Find where the given text appears and provide that cell's center as (X, Y) coordinate. 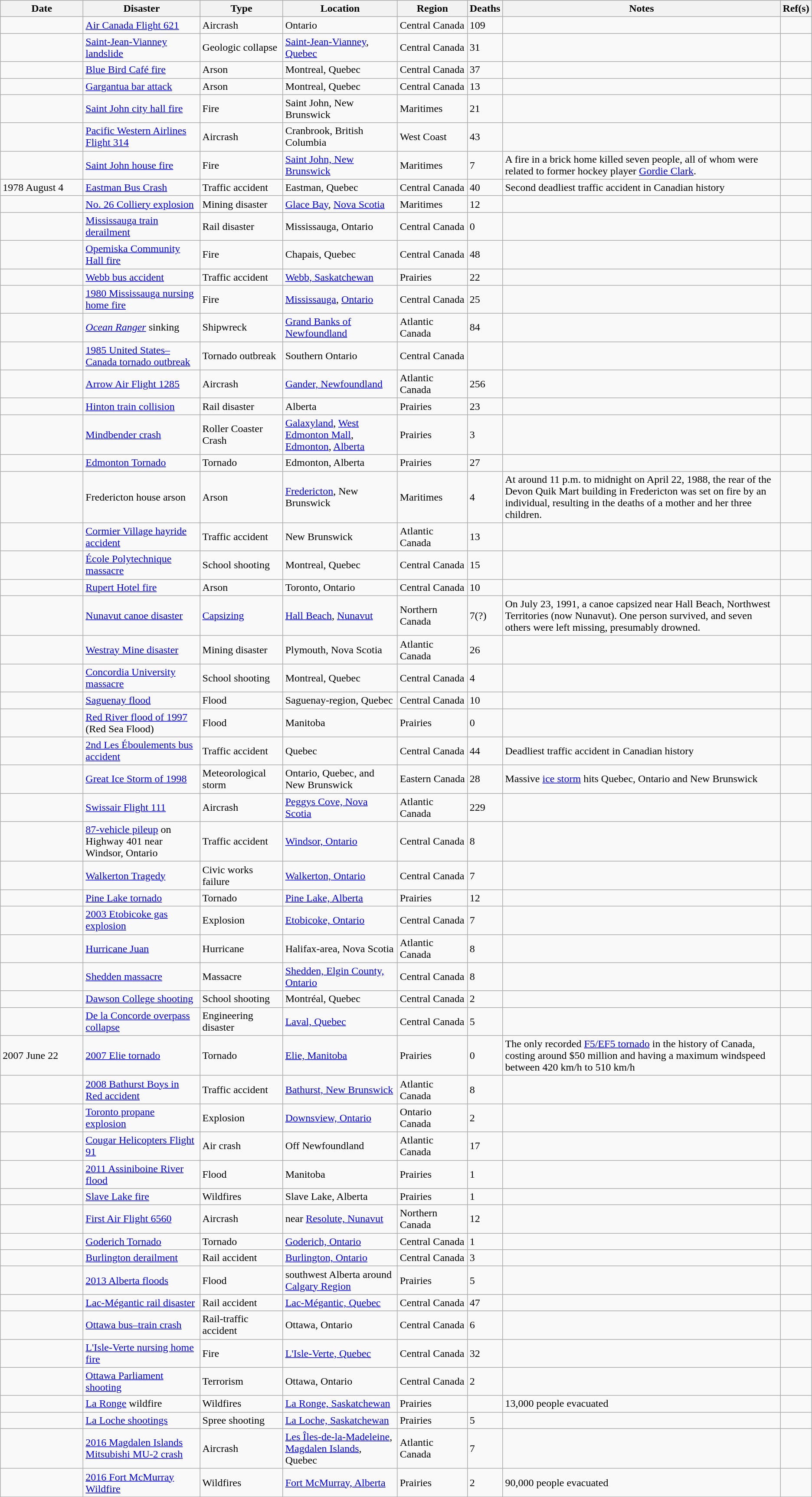
Rupert Hotel fire (141, 587)
Cougar Helicopters Flight 91 (141, 1146)
Ref(s) (796, 9)
87-vehicle pileup on Highway 401 near Windsor, Ontario (141, 842)
Geologic collapse (241, 48)
Alberta (340, 406)
21 (485, 108)
Plymouth, Nova Scotia (340, 650)
Galaxyland, West Edmonton Mall, Edmonton, Alberta (340, 435)
40 (485, 187)
Massacre (241, 977)
École Polytechnique massacre (141, 565)
Ontario Canada (432, 1117)
Hurricane (241, 948)
Ontario, Quebec, and New Brunswick (340, 779)
Cranbrook, British Columbia (340, 137)
Arrow Air Flight 1285 (141, 384)
17 (485, 1146)
Slave Lake fire (141, 1197)
Westray Mine disaster (141, 650)
28 (485, 779)
Elie, Manitoba (340, 1055)
Ottawa bus–train crash (141, 1325)
First Air Flight 6560 (141, 1219)
Saint-Jean-Vianney, Quebec (340, 48)
Webb, Saskatchewan (340, 277)
Shedden massacre (141, 977)
Air Canada Flight 621 (141, 25)
Saint-Jean-Vianney landslide (141, 48)
Lac-Mégantic rail disaster (141, 1303)
Fredericton house arson (141, 497)
Blue Bird Café fire (141, 70)
Goderich Tornado (141, 1241)
44 (485, 751)
Peggys Cove, Nova Scotia (340, 808)
Ontario (340, 25)
2008 Bathurst Boys in Red accident (141, 1090)
Walkerton, Ontario (340, 875)
2003 Etobicoke gas explosion (141, 920)
2013 Alberta floods (141, 1281)
Engineering disaster (241, 1021)
Terrorism (241, 1381)
Saguenay flood (141, 700)
229 (485, 808)
Halifax-area, Nova Scotia (340, 948)
Laval, Quebec (340, 1021)
43 (485, 137)
Walkerton Tragedy (141, 875)
Quebec (340, 751)
Grand Banks of Newfoundland (340, 328)
Meteorological storm (241, 779)
27 (485, 463)
23 (485, 406)
7(?) (485, 616)
Saguenay-region, Quebec (340, 700)
Region (432, 9)
Burlington, Ontario (340, 1258)
256 (485, 384)
109 (485, 25)
Notes (642, 9)
Burlington derailment (141, 1258)
Eastman, Quebec (340, 187)
6 (485, 1325)
26 (485, 650)
Montréal, Quebec (340, 999)
A fire in a brick home killed seven people, all of whom were related to former hockey player Gordie Clark. (642, 165)
Second deadliest traffic accident in Canadian history (642, 187)
Dawson College shooting (141, 999)
Spree shooting (241, 1420)
Shipwreck (241, 328)
Gargantua bar attack (141, 86)
47 (485, 1303)
Pacific Western Airlines Flight 314 (141, 137)
Rail-traffic accident (241, 1325)
31 (485, 48)
Gander, Newfoundland (340, 384)
Windsor, Ontario (340, 842)
No. 26 Colliery explosion (141, 204)
Opemiska Community Hall fire (141, 254)
New Brunswick (340, 537)
L'Isle-Verte nursing home fire (141, 1353)
2016 Magdalen Islands Mitsubishi MU-2 crash (141, 1448)
L'Isle-Verte, Quebec (340, 1353)
Tornado outbreak (241, 356)
Civic works failure (241, 875)
25 (485, 299)
Date (42, 9)
Webb bus accident (141, 277)
Swissair Flight 111 (141, 808)
Slave Lake, Alberta (340, 1197)
Hinton train collision (141, 406)
Disaster (141, 9)
Type (241, 9)
1985 United States–Canada tornado outbreak (141, 356)
Edmonton Tornado (141, 463)
Air crash (241, 1146)
Bathurst, New Brunswick (340, 1090)
Concordia University massacre (141, 678)
Lac-Mégantic, Quebec (340, 1303)
Fort McMurray, Alberta (340, 1483)
Les Îles-de-la-Madeleine, Magdalen Islands, Quebec (340, 1448)
Deaths (485, 9)
Great Ice Storm of 1998 (141, 779)
La Ronge wildfire (141, 1404)
Pine Lake tornado (141, 898)
Eastman Bus Crash (141, 187)
2007 Elie tornado (141, 1055)
Shedden, Elgin County, Ontario (340, 977)
Hurricane Juan (141, 948)
Off Newfoundland (340, 1146)
2011 Assiniboine River flood (141, 1174)
2016 Fort McMurray Wildfire (141, 1483)
2nd Les Éboulements bus accident (141, 751)
Glace Bay, Nova Scotia (340, 204)
Ocean Ranger sinking (141, 328)
15 (485, 565)
La Loche shootings (141, 1420)
The only recorded F5/EF5 tornado in the history of Canada, costing around $50 million and having a maximum windspeed between 420 km/h to 510 km/h (642, 1055)
Southern Ontario (340, 356)
2007 June 22 (42, 1055)
Capsizing (241, 616)
La Loche, Saskatchewan (340, 1420)
Fredericton, New Brunswick (340, 497)
Red River flood of 1997 (Red Sea Flood) (141, 723)
22 (485, 277)
1978 August 4 (42, 187)
Roller Coaster Crash (241, 435)
Deadliest traffic accident in Canadian history (642, 751)
Cormier Village hayride accident (141, 537)
Edmonton, Alberta (340, 463)
Mindbender crash (141, 435)
Ottawa Parliament shooting (141, 1381)
Saint John city hall fire (141, 108)
Hall Beach, Nunavut (340, 616)
Massive ice storm hits Quebec, Ontario and New Brunswick (642, 779)
1980 Mississauga nursing home fire (141, 299)
90,000 people evacuated (642, 1483)
Toronto, Ontario (340, 587)
Saint John house fire (141, 165)
Chapais, Quebec (340, 254)
Goderich, Ontario (340, 1241)
84 (485, 328)
Downsview, Ontario (340, 1117)
La Ronge, Saskatchewan (340, 1404)
Mississauga train derailment (141, 226)
West Coast (432, 137)
southwest Alberta around Calgary Region (340, 1281)
Eastern Canada (432, 779)
Etobicoke, Ontario (340, 920)
Location (340, 9)
De la Concorde overpass collapse (141, 1021)
13,000 people evacuated (642, 1404)
Toronto propane explosion (141, 1117)
Pine Lake, Alberta (340, 898)
Nunavut canoe disaster (141, 616)
37 (485, 70)
32 (485, 1353)
near Resolute, Nunavut (340, 1219)
48 (485, 254)
